Pinpoint the cell where the given text exists, returning its [x, y] midpoint coordinate. 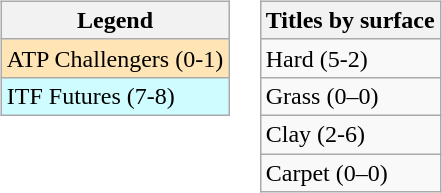
ITF Futures (7-8) [114, 96]
Hard (5-2) [350, 58]
Titles by surface [350, 20]
Grass (0–0) [350, 96]
Carpet (0–0) [350, 173]
Legend [114, 20]
Clay (2-6) [350, 134]
ATP Challengers (0-1) [114, 58]
